Capture the cell that displays the provided text and extract its (X, Y) central coordinate. 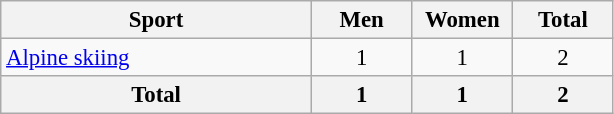
Alpine skiing (156, 58)
Women (462, 20)
Men (362, 20)
Sport (156, 20)
